Locate the cell with the specified text and output its [X, Y] center coordinate. 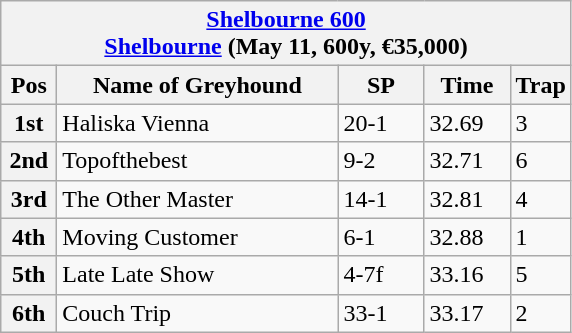
33-1 [381, 313]
Moving Customer [198, 237]
Topofthebest [198, 161]
The Other Master [198, 199]
Trap [540, 85]
1st [29, 123]
33.16 [467, 275]
5th [29, 275]
5 [540, 275]
Late Late Show [198, 275]
6-1 [381, 237]
3rd [29, 199]
14-1 [381, 199]
2nd [29, 161]
Time [467, 85]
4th [29, 237]
33.17 [467, 313]
3 [540, 123]
2 [540, 313]
32.69 [467, 123]
Haliska Vienna [198, 123]
32.88 [467, 237]
Couch Trip [198, 313]
Shelbourne 600 Shelbourne (May 11, 600y, €35,000) [286, 34]
Pos [29, 85]
6th [29, 313]
20-1 [381, 123]
32.71 [467, 161]
SP [381, 85]
Name of Greyhound [198, 85]
4-7f [381, 275]
4 [540, 199]
9-2 [381, 161]
1 [540, 237]
32.81 [467, 199]
6 [540, 161]
